Search for the cell housing the specified text and yield its (x, y) center coordinate. 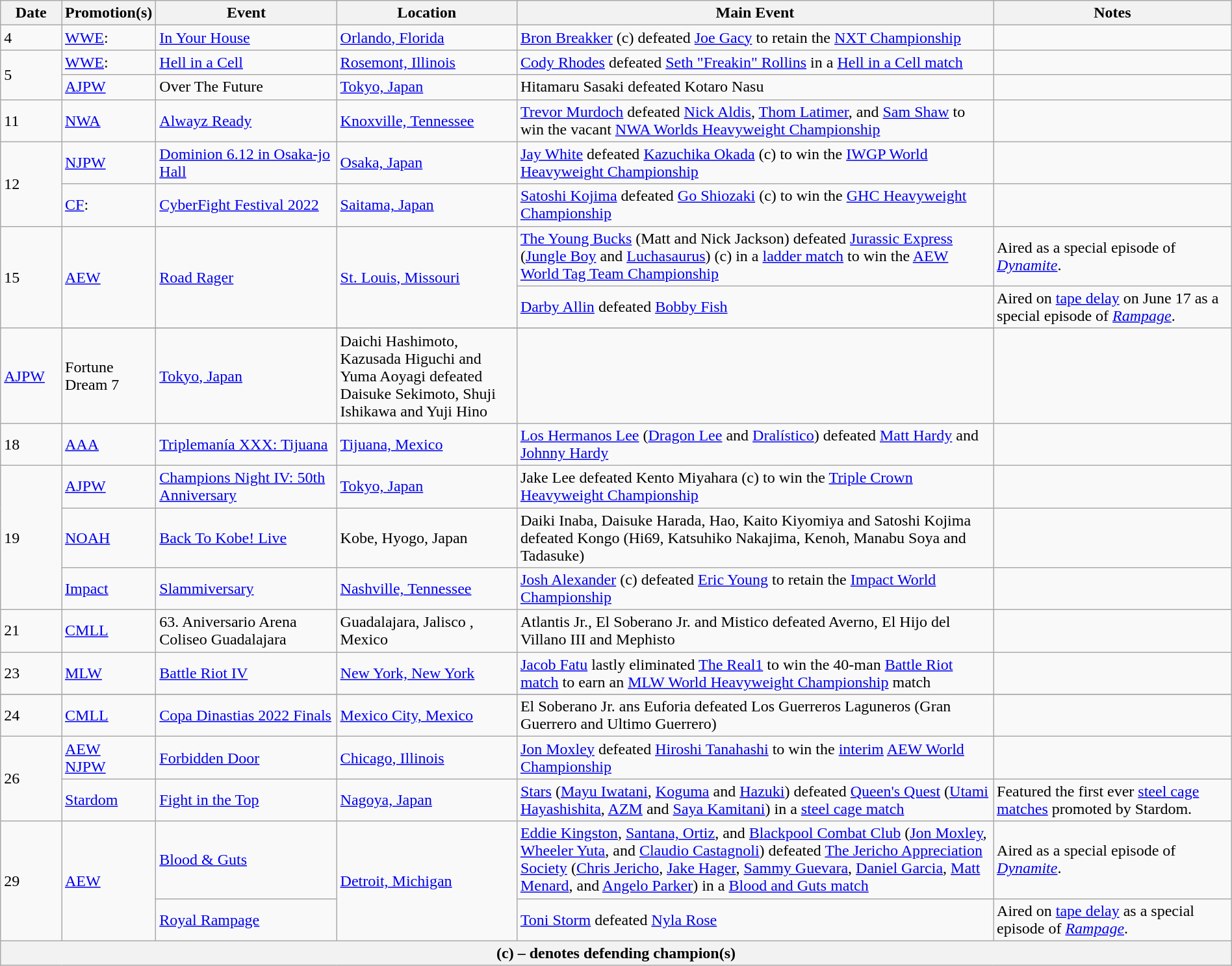
19 (31, 537)
AAA (108, 444)
Location (426, 13)
Satoshi Kojima defeated Go Shiozaki (c) to win the GHC Heavyweight Championship (755, 205)
Atlantis Jr., El Soberano Jr. and Mistico defeated Averno, El Hijo del Villano III and Mephisto (755, 631)
Main Event (755, 13)
4 (31, 38)
(c) – denotes defending champion(s) (616, 953)
In Your House (246, 38)
St. Louis, Missouri (426, 277)
Orlando, Florida (426, 38)
Aired on tape delay on June 17 as a special episode of Rampage. (1112, 307)
11 (31, 121)
Detroit, Michigan (426, 881)
Promotion(s) (108, 13)
Josh Alexander (c) defeated Eric Young to retain the Impact World Championship (755, 589)
23 (31, 673)
Blood & Guts (246, 860)
Trevor Murdoch defeated Nick Aldis, Thom Latimer, and Sam Shaw to win the vacant NWA Worlds Heavyweight Championship (755, 121)
Saitama, Japan (426, 205)
AEWNJPW (108, 757)
CF: (108, 205)
Daichi Hashimoto, Kazusada Higuchi and Yuma Aoyagi defeated Daisuke Sekimoto, Shuji Ishikawa and Yuji Hino (426, 375)
Tijuana, Mexico (426, 444)
18 (31, 444)
Royal Rampage (246, 920)
Los Hermanos Lee (Dragon Lee and Dralístico) defeated Matt Hardy and Johnny Hardy (755, 444)
Back To Kobe! Live (246, 538)
Slammiversary (246, 589)
NOAH (108, 538)
Forbidden Door (246, 757)
15 (31, 277)
Copa Dinastias 2022 Finals (246, 716)
63. Aniversario Arena Coliseo Guadalajara (246, 631)
Road Rager (246, 277)
Jay White defeated Kazuchika Okada (c) to win the IWGP World Heavyweight Championship (755, 162)
Battle Riot IV (246, 673)
26 (31, 779)
12 (31, 184)
Over The Future (246, 87)
NJPW (108, 162)
Stars (Mayu Iwatani, Koguma and Hazuki) defeated Queen's Quest (Utami Hayashishita, AZM and Saya Kamitani) in a steel cage match (755, 800)
El Soberano Jr. ans Euforia defeated Los Guerreros Laguneros (Gran Guerrero and Ultimo Guerrero) (755, 716)
Nagoya, Japan (426, 800)
MLW (108, 673)
Kobe, Hyogo, Japan (426, 538)
Champions Night IV: 50th Anniversary (246, 486)
29 (31, 881)
Cody Rhodes defeated Seth "Freakin" Rollins in a Hell in a Cell match (755, 62)
NWA (108, 121)
Darby Allin defeated Bobby Fish (755, 307)
21 (31, 631)
Aired on tape delay as a special episode of Rampage. (1112, 920)
24 (31, 716)
Alwayz Ready (246, 121)
Guadalajara, Jalisco , Mexico (426, 631)
New York, New York (426, 673)
Event (246, 13)
Bron Breakker (c) defeated Joe Gacy to retain the NXT Championship (755, 38)
Toni Storm defeated Nyla Rose (755, 920)
Fight in the Top (246, 800)
Featured the first ever steel cage matches promoted by Stardom. (1112, 800)
5 (31, 75)
Chicago, Illinois (426, 757)
Osaka, Japan (426, 162)
Impact (108, 589)
Stardom (108, 800)
Notes (1112, 13)
Hitamaru Sasaki defeated Kotaro Nasu (755, 87)
Nashville, Tennessee (426, 589)
Jake Lee defeated Kento Miyahara (c) to win the Triple Crown Heavyweight Championship (755, 486)
Jacob Fatu lastly eliminated The Real1 to win the 40-man Battle Riot match to earn an MLW World Heavyweight Championship match (755, 673)
CyberFight Festival 2022 (246, 205)
Triplemanía XXX: Tijuana (246, 444)
Hell in a Cell (246, 62)
Dominion 6.12 in Osaka-jo Hall (246, 162)
Mexico City, Mexico (426, 716)
Knoxville, Tennessee (426, 121)
Jon Moxley defeated Hiroshi Tanahashi to win the interim AEW World Championship (755, 757)
Date (31, 13)
Daiki Inaba, Daisuke Harada, Hao, Kaito Kiyomiya and Satoshi Kojima defeated Kongo (Hi69, Katsuhiko Nakajima, Kenoh, Manabu Soya and Tadasuke) (755, 538)
Rosemont, Illinois (426, 62)
Fortune Dream 7 (108, 375)
